Locate the cell with the specified text and output its (x, y) center coordinate. 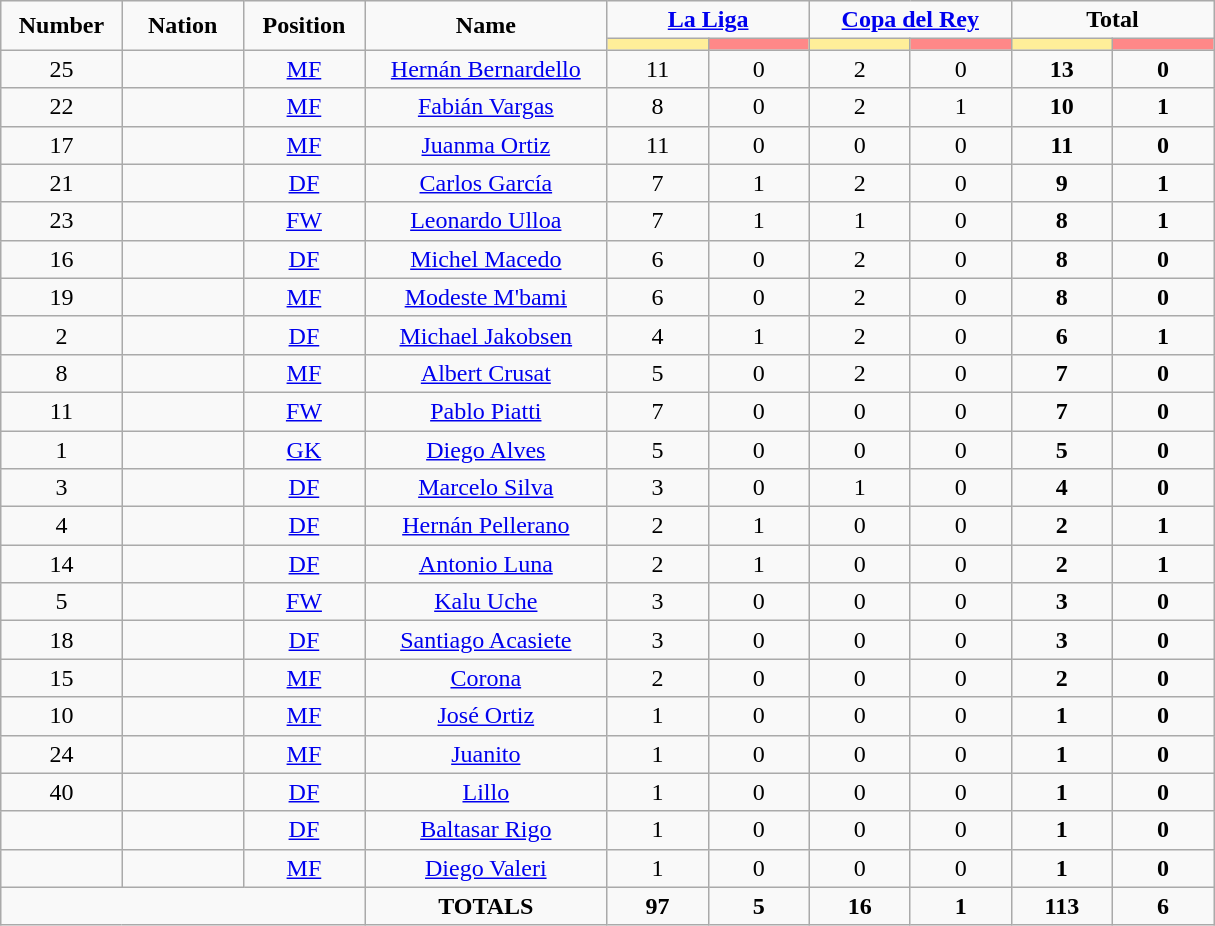
21 (62, 183)
Michael Jakobsen (486, 335)
Pablo Piatti (486, 411)
La Liga (708, 20)
Juanma Ortiz (486, 145)
Baltasar Rigo (486, 830)
Nation (182, 26)
17 (62, 145)
22 (62, 107)
113 (1062, 906)
Antonio Luna (486, 564)
25 (62, 69)
GK (304, 449)
Position (304, 26)
Diego Alves (486, 449)
TOTALS (486, 906)
Total (1112, 20)
14 (62, 564)
19 (62, 297)
José Ortiz (486, 716)
Lillo (486, 792)
Modeste M'bami (486, 297)
Copa del Rey (910, 20)
Hernán Pellerano (486, 526)
Number (62, 26)
Fabián Vargas (486, 107)
Leonardo Ulloa (486, 221)
Corona (486, 678)
13 (1062, 69)
24 (62, 754)
Name (486, 26)
Kalu Uche (486, 602)
9 (1062, 183)
40 (62, 792)
Carlos García (486, 183)
18 (62, 640)
Hernán Bernardello (486, 69)
Marcelo Silva (486, 488)
Michel Macedo (486, 259)
Diego Valeri (486, 868)
Juanito (486, 754)
Santiago Acasiete (486, 640)
23 (62, 221)
97 (658, 906)
Albert Crusat (486, 373)
15 (62, 678)
